Extract the (x, y) coordinate from the center of the cell holding the provided text.  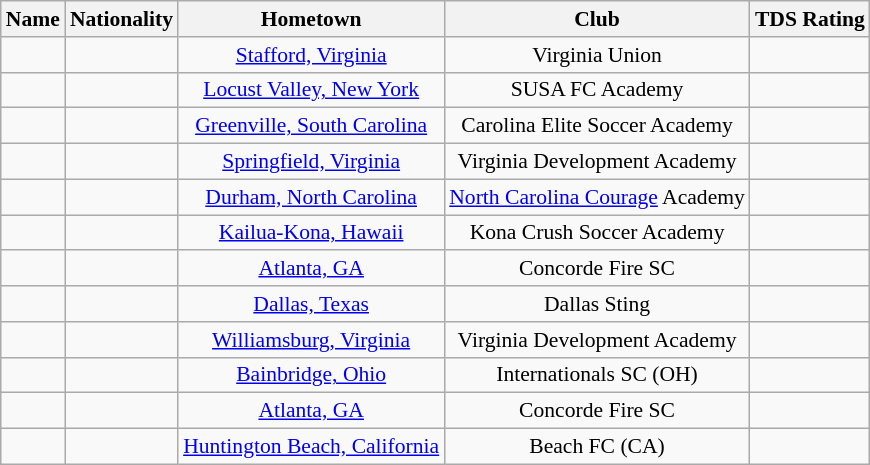
Dallas, Texas (311, 304)
SUSA FC Academy (597, 90)
Kailua-Kona, Hawaii (311, 233)
Huntington Beach, California (311, 447)
Name (33, 19)
Greenville, South Carolina (311, 126)
TDS Rating (810, 19)
Kona Crush Soccer Academy (597, 233)
Nationality (122, 19)
Bainbridge, Ohio (311, 375)
Hometown (311, 19)
Springfield, Virginia (311, 162)
Virginia Union (597, 55)
Stafford, Virginia (311, 55)
North Carolina Courage Academy (597, 197)
Club (597, 19)
Carolina Elite Soccer Academy (597, 126)
Internationals SC (OH) (597, 375)
Dallas Sting (597, 304)
Locust Valley, New York (311, 90)
Durham, North Carolina (311, 197)
Beach FC (CA) (597, 447)
Williamsburg, Virginia (311, 340)
